Search for the cell housing the specified text and yield its (X, Y) center coordinate. 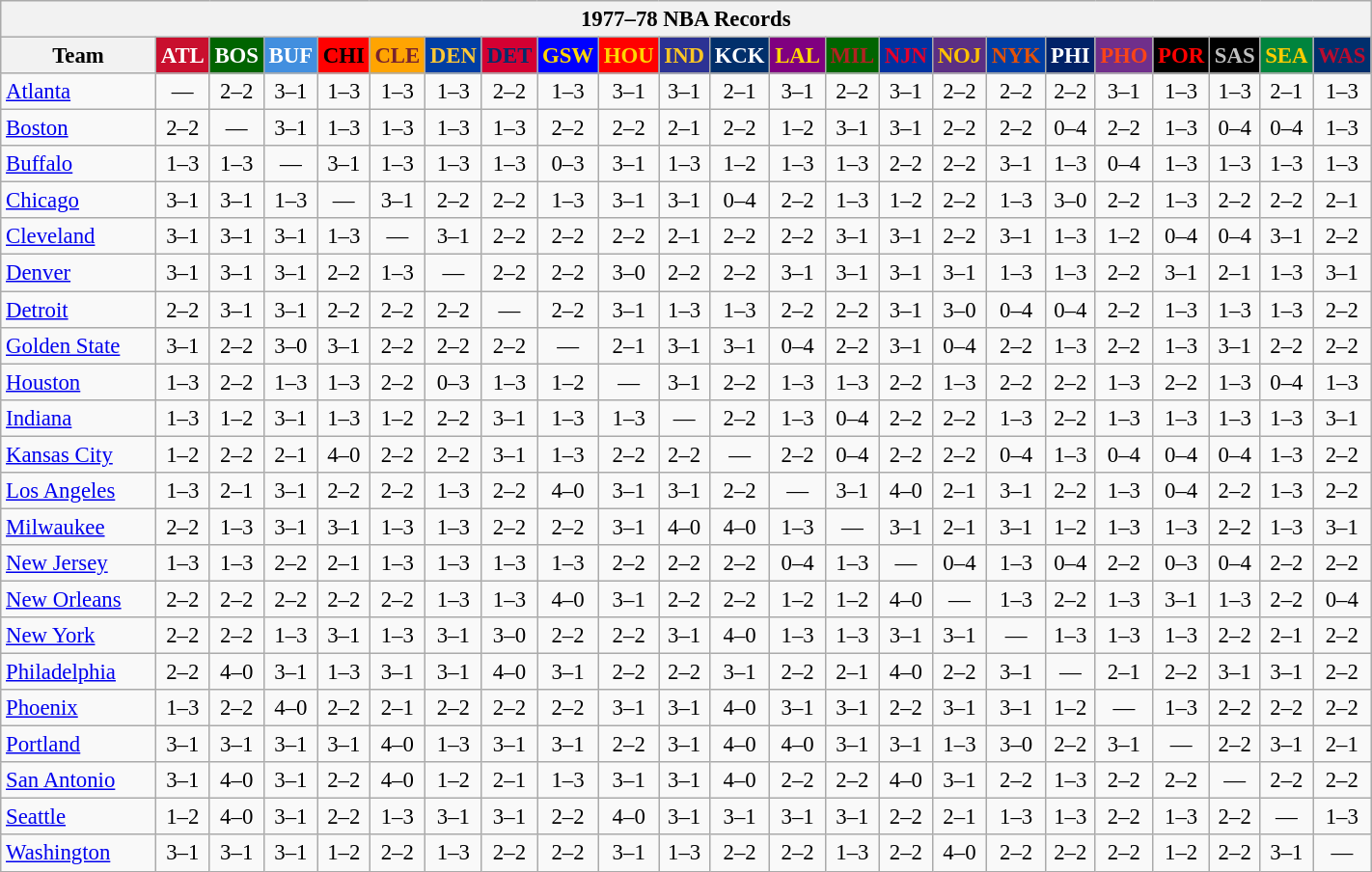
Seattle (79, 817)
New York (79, 636)
LAL (797, 56)
NJN (905, 56)
Chicago (79, 201)
BOS (236, 56)
Detroit (79, 310)
SAS (1234, 56)
Kansas City (79, 454)
Phoenix (79, 708)
BUF (290, 56)
New Orleans (79, 599)
Houston (79, 382)
NYK (1017, 56)
ATL (182, 56)
Golden State (79, 345)
CHI (343, 56)
Cleveland (79, 236)
MIL (852, 56)
Indiana (79, 418)
POR (1181, 56)
PHO (1124, 56)
SEA (1287, 56)
IND (684, 56)
PHI (1071, 56)
1977–78 NBA Records (686, 19)
WAS (1342, 56)
Philadelphia (79, 672)
NOJ (959, 56)
Team (79, 56)
New Jersey (79, 563)
HOU (629, 56)
Denver (79, 273)
Boston (79, 128)
Milwaukee (79, 527)
Portland (79, 745)
Buffalo (79, 164)
GSW (568, 56)
CLE (398, 56)
Washington (79, 854)
Atlanta (79, 92)
DEN (453, 56)
DET (509, 56)
Los Angeles (79, 491)
San Antonio (79, 780)
KCK (739, 56)
